Return [X, Y] of the center of cell containing provided text 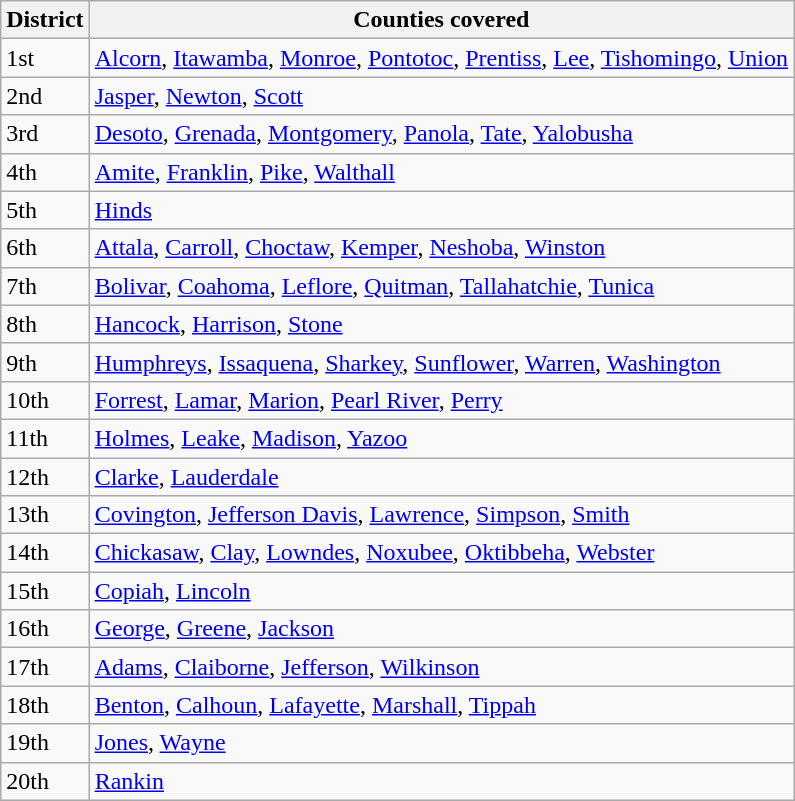
10th [45, 400]
Adams, Claiborne, Jefferson, Wilkinson [441, 667]
Copiah, Lincoln [441, 591]
Amite, Franklin, Pike, Walthall [441, 172]
Rankin [441, 781]
7th [45, 286]
George, Greene, Jackson [441, 629]
Jasper, Newton, Scott [441, 96]
Covington, Jefferson Davis, Lawrence, Simpson, Smith [441, 515]
13th [45, 515]
Alcorn, Itawamba, Monroe, Pontotoc, Prentiss, Lee, Tishomingo, Union [441, 58]
Chickasaw, Clay, Lowndes, Noxubee, Oktibbeha, Webster [441, 553]
District [45, 20]
Attala, Carroll, Choctaw, Kemper, Neshoba, Winston [441, 248]
14th [45, 553]
Benton, Calhoun, Lafayette, Marshall, Tippah [441, 705]
3rd [45, 134]
1st [45, 58]
19th [45, 743]
Hancock, Harrison, Stone [441, 324]
20th [45, 781]
17th [45, 667]
15th [45, 591]
5th [45, 210]
Desoto, Grenada, Montgomery, Panola, Tate, Yalobusha [441, 134]
16th [45, 629]
18th [45, 705]
2nd [45, 96]
Forrest, Lamar, Marion, Pearl River, Perry [441, 400]
Holmes, Leake, Madison, Yazoo [441, 438]
Clarke, Lauderdale [441, 477]
11th [45, 438]
6th [45, 248]
Bolivar, Coahoma, Leflore, Quitman, Tallahatchie, Tunica [441, 286]
12th [45, 477]
8th [45, 324]
Jones, Wayne [441, 743]
Humphreys, Issaquena, Sharkey, Sunflower, Warren, Washington [441, 362]
4th [45, 172]
Counties covered [441, 20]
Hinds [441, 210]
9th [45, 362]
